Return (x, y) of the center of cell containing provided text 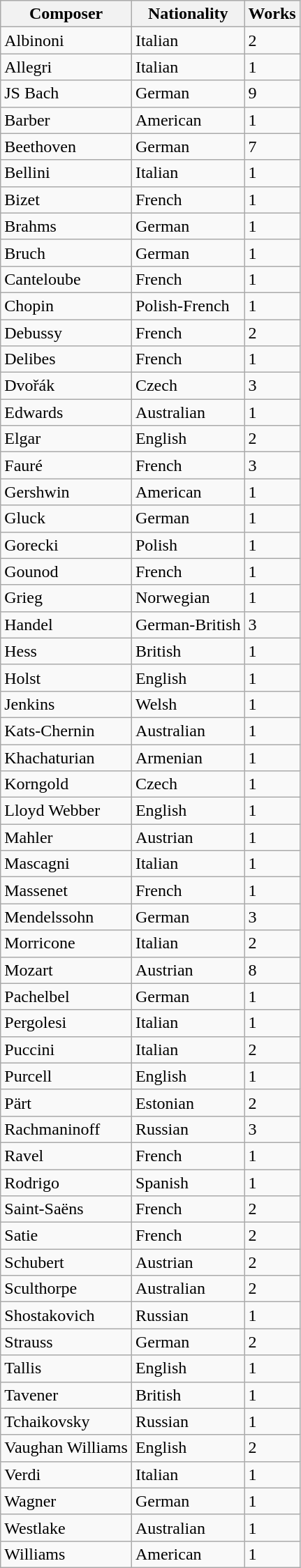
Morricone (66, 943)
Puccini (66, 1050)
Bizet (66, 200)
Allegri (66, 67)
Delibes (66, 359)
Albinoni (66, 40)
Polish (188, 545)
Tchaikovsky (66, 1421)
Sculthorpe (66, 1289)
Nationality (188, 14)
Works (272, 14)
Mascagni (66, 864)
Tallis (66, 1368)
Spanish (188, 1183)
Holst (66, 678)
Fauré (66, 465)
Verdi (66, 1474)
Beethoven (66, 147)
Composer (66, 14)
Armenian (188, 757)
Westlake (66, 1528)
German-British (188, 625)
Pachelbel (66, 996)
Massenet (66, 890)
Gounod (66, 572)
Gorecki (66, 545)
Williams (66, 1554)
Canteloube (66, 279)
Chopin (66, 306)
Jenkins (66, 704)
Kats-Chernin (66, 731)
Gluck (66, 518)
Purcell (66, 1076)
8 (272, 970)
Bruch (66, 253)
Mahler (66, 837)
Vaughan Williams (66, 1448)
Grieg (66, 598)
Norwegian (188, 598)
Mozart (66, 970)
Elgar (66, 439)
Shostakovich (66, 1315)
9 (272, 94)
Handel (66, 625)
Ravel (66, 1156)
Gershwin (66, 492)
Lloyd Webber (66, 811)
Satie (66, 1236)
Pergolesi (66, 1023)
Edwards (66, 412)
Wagner (66, 1501)
Tavener (66, 1395)
Polish-French (188, 306)
Hess (66, 651)
Debussy (66, 333)
Rodrigo (66, 1183)
Welsh (188, 704)
Strauss (66, 1342)
7 (272, 147)
Estonian (188, 1103)
Saint-Saëns (66, 1209)
Bellini (66, 173)
Schubert (66, 1262)
Pärt (66, 1103)
JS Bach (66, 94)
Dvořák (66, 386)
Rachmaninoff (66, 1129)
Brahms (66, 226)
Korngold (66, 784)
Khachaturian (66, 757)
Mendelssohn (66, 917)
Barber (66, 120)
